Determine the [X, Y] coordinate at the center of the cell enclosing the given text.  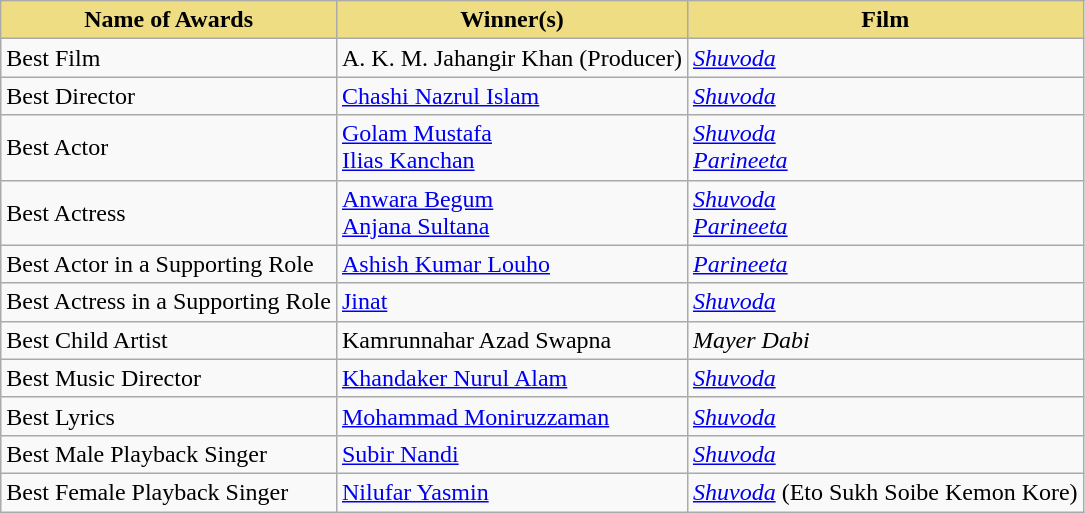
Best Actress [169, 212]
Name of Awards [169, 20]
Best Actress in a Supporting Role [169, 302]
A. K. M. Jahangir Khan (Producer) [512, 58]
Winner(s) [512, 20]
Shuvoda (Eto Sukh Soibe Kemon Kore) [885, 492]
Best Director [169, 96]
Parineeta [885, 264]
Best Child Artist [169, 340]
Mayer Dabi [885, 340]
Khandaker Nurul Alam [512, 378]
Chashi Nazrul Islam [512, 96]
Jinat [512, 302]
Best Lyrics [169, 416]
Kamrunnahar Azad Swapna [512, 340]
Best Film [169, 58]
Best Male Playback Singer [169, 454]
Best Music Director [169, 378]
Subir Nandi [512, 454]
Anwara BegumAnjana Sultana [512, 212]
Ashish Kumar Louho [512, 264]
Film [885, 20]
Best Actor [169, 148]
Nilufar Yasmin [512, 492]
Mohammad Moniruzzaman [512, 416]
Best Female Playback Singer [169, 492]
Best Actor in a Supporting Role [169, 264]
Golam MustafaIlias Kanchan [512, 148]
